Detect which cell encompasses the target text, then output its [x, y] center coordinate. 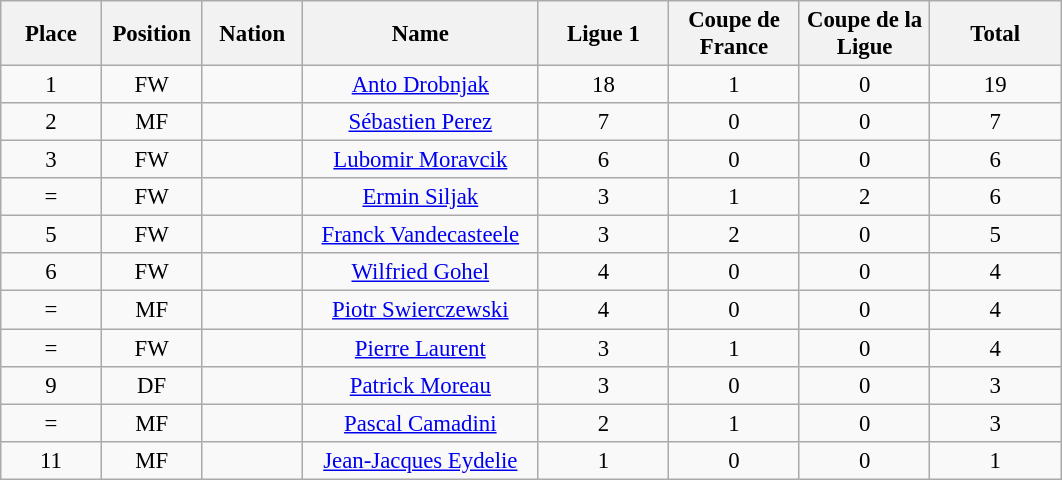
Position [152, 34]
Nation [252, 34]
Place [52, 34]
18 [604, 85]
Piotr Swierczewski [421, 310]
Anto Drobnjak [421, 85]
Lubomir Moravcik [421, 160]
9 [52, 385]
Wilfried Gohel [421, 273]
Ligue 1 [604, 34]
19 [996, 85]
Pascal Camadini [421, 423]
Coupe de France [734, 34]
Total [996, 34]
Name [421, 34]
Coupe de la Ligue [864, 34]
Sébastien Perez [421, 122]
Franck Vandecasteele [421, 235]
11 [52, 460]
Patrick Moreau [421, 385]
Pierre Laurent [421, 348]
Ermin Siljak [421, 197]
Jean-Jacques Eydelie [421, 460]
DF [152, 385]
